Capture the cell that displays the provided text and extract its (x, y) central coordinate. 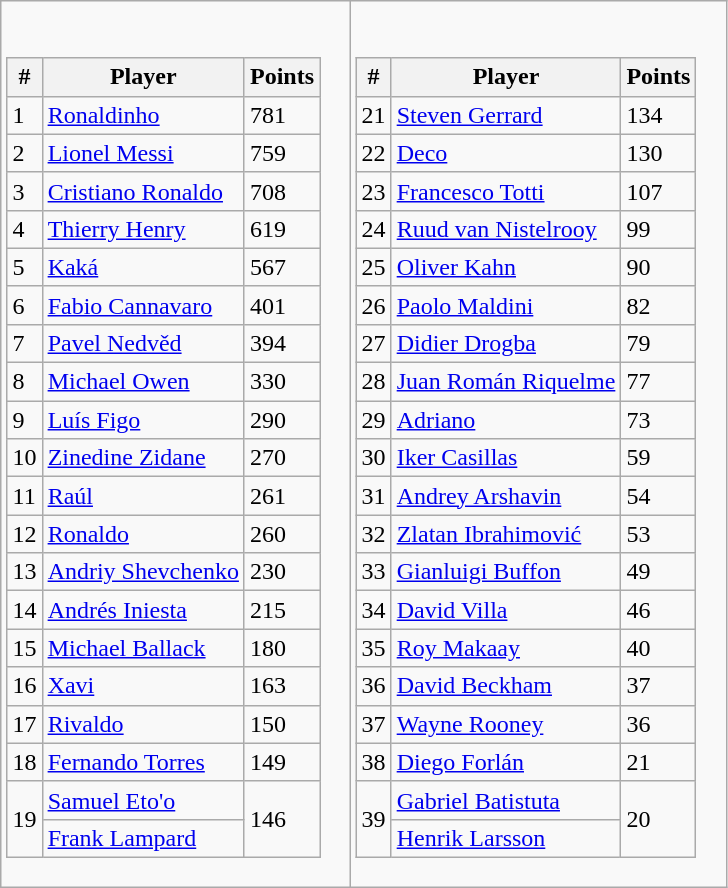
25 (374, 267)
David Beckham (506, 686)
Pavel Nedvěd (143, 343)
11 (24, 496)
Ronaldinho (143, 115)
5 (24, 267)
2 (24, 153)
Oliver Kahn (506, 267)
150 (282, 724)
Thierry Henry (143, 229)
Fabio Cannavaro (143, 305)
708 (282, 191)
Francesco Totti (506, 191)
567 (282, 267)
180 (282, 648)
Lionel Messi (143, 153)
18 (24, 762)
Ronaldo (143, 534)
Fernando Torres (143, 762)
38 (374, 762)
Juan Román Riquelme (506, 382)
3 (24, 191)
Paolo Maldini (506, 305)
16 (24, 686)
130 (658, 153)
Andriy Shevchenko (143, 572)
134 (658, 115)
261 (282, 496)
Raúl (143, 496)
7 (24, 343)
13 (24, 572)
Rivaldo (143, 724)
Wayne Rooney (506, 724)
Michael Ballack (143, 648)
54 (658, 496)
Luís Figo (143, 420)
99 (658, 229)
107 (658, 191)
Steven Gerrard (506, 115)
Ruud van Nistelrooy (506, 229)
39 (374, 819)
619 (282, 229)
Andrés Iniesta (143, 610)
1 (24, 115)
Gianluigi Buffon (506, 572)
Xavi (143, 686)
49 (658, 572)
82 (658, 305)
270 (282, 458)
24 (374, 229)
Didier Drogba (506, 343)
4 (24, 229)
77 (658, 382)
27 (374, 343)
8 (24, 382)
10 (24, 458)
Frank Lampard (143, 838)
163 (282, 686)
Kaká (143, 267)
73 (658, 420)
33 (374, 572)
32 (374, 534)
759 (282, 153)
17 (24, 724)
53 (658, 534)
20 (658, 819)
781 (282, 115)
40 (658, 648)
35 (374, 648)
34 (374, 610)
260 (282, 534)
146 (282, 819)
Iker Casillas (506, 458)
Samuel Eto'o (143, 800)
9 (24, 420)
26 (374, 305)
22 (374, 153)
394 (282, 343)
90 (658, 267)
230 (282, 572)
79 (658, 343)
Cristiano Ronaldo (143, 191)
59 (658, 458)
23 (374, 191)
290 (282, 420)
David Villa (506, 610)
Henrik Larsson (506, 838)
330 (282, 382)
15 (24, 648)
19 (24, 819)
215 (282, 610)
401 (282, 305)
Gabriel Batistuta (506, 800)
14 (24, 610)
28 (374, 382)
Zlatan Ibrahimović (506, 534)
Michael Owen (143, 382)
30 (374, 458)
12 (24, 534)
Andrey Arshavin (506, 496)
149 (282, 762)
Roy Makaay (506, 648)
Zinedine Zidane (143, 458)
Deco (506, 153)
46 (658, 610)
Diego Forlán (506, 762)
Adriano (506, 420)
29 (374, 420)
6 (24, 305)
31 (374, 496)
